Output the [X, Y] coordinate of the center of the cell containing the given text.  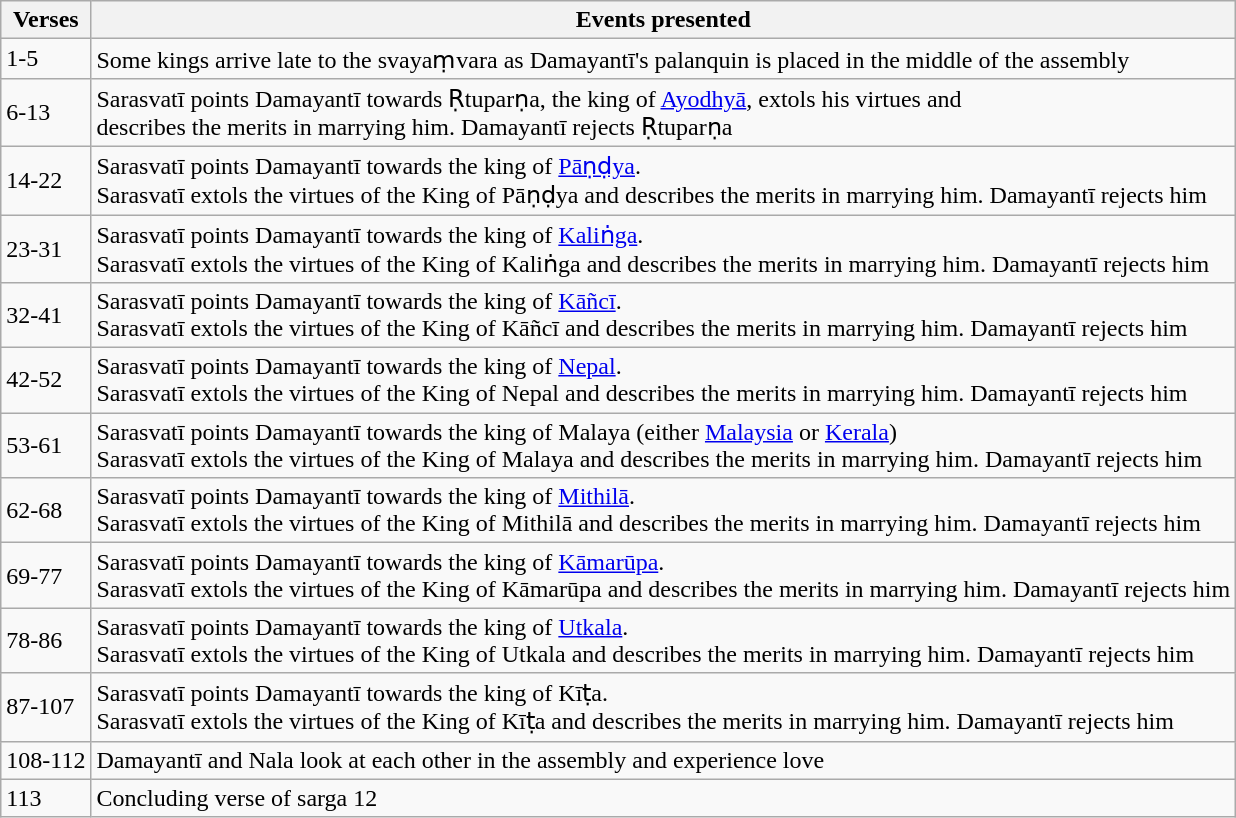
32-41 [46, 316]
Damayantī and Nala look at each other in the assembly and experience love [664, 760]
108-112 [46, 760]
Concluding verse of sarga 12 [664, 798]
23-31 [46, 248]
6-13 [46, 112]
113 [46, 798]
1-5 [46, 59]
Some kings arrive late to the svayaṃvara as Damayantī's palanquin is placed in the middle of the assembly [664, 59]
78-86 [46, 640]
42-52 [46, 380]
53-61 [46, 446]
Verses [46, 20]
Events presented [664, 20]
87-107 [46, 707]
14-22 [46, 180]
69-77 [46, 576]
62-68 [46, 510]
